From the cell containing the given text, extract its center point as (X, Y) coordinate. 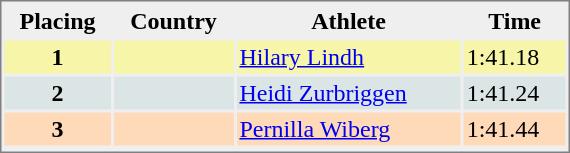
Athlete (348, 20)
Time (515, 20)
3 (57, 128)
1 (57, 56)
2 (57, 92)
1:41.18 (515, 56)
Hilary Lindh (348, 56)
Pernilla Wiberg (348, 128)
Country (174, 20)
Placing (57, 20)
1:41.44 (515, 128)
Heidi Zurbriggen (348, 92)
1:41.24 (515, 92)
